Extract the (X, Y) coordinate from the center of the cell holding the provided text.  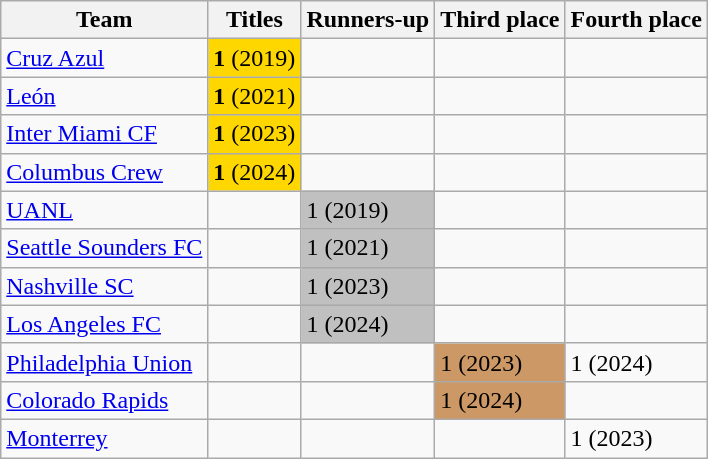
Columbus Crew (104, 172)
Runners-up (368, 20)
UANL (104, 210)
Inter Miami CF (104, 134)
León (104, 96)
Team (104, 20)
Los Angeles FC (104, 324)
Titles (254, 20)
Nashville SC (104, 286)
Cruz Azul (104, 58)
Philadelphia Union (104, 362)
Colorado Rapids (104, 400)
Third place (500, 20)
Seattle Sounders FC (104, 248)
Fourth place (636, 20)
Monterrey (104, 438)
